Locate the cell with the specified text and output its [x, y] center coordinate. 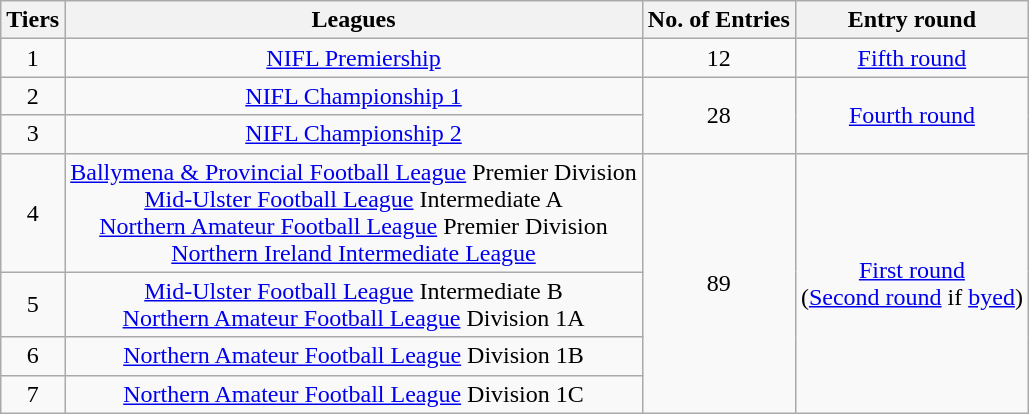
12 [718, 58]
89 [718, 283]
Mid-Ulster Football League Intermediate BNorthern Amateur Football League Division 1A [354, 304]
28 [718, 115]
Fourth round [912, 115]
1 [33, 58]
Tiers [33, 20]
Northern Amateur Football League Division 1B [354, 356]
Northern Amateur Football League Division 1C [354, 394]
3 [33, 134]
No. of Entries [718, 20]
First round(Second round if byed) [912, 283]
Leagues [354, 20]
Entry round [912, 20]
NIFL Championship 1 [354, 96]
4 [33, 212]
6 [33, 356]
5 [33, 304]
2 [33, 96]
NIFL Championship 2 [354, 134]
7 [33, 394]
NIFL Premiership [354, 58]
Fifth round [912, 58]
